Detect which cell encompasses the target text, then output its [X, Y] center coordinate. 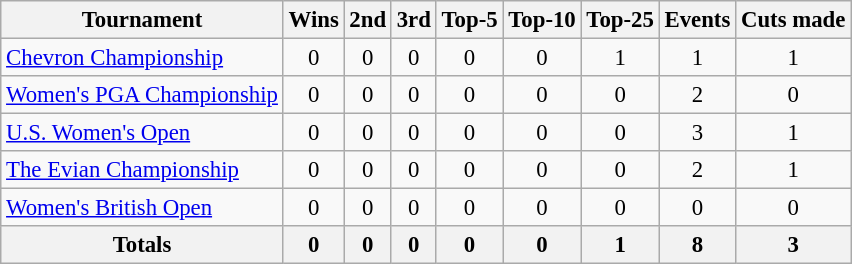
Top-10 [542, 20]
Women's PGA Championship [142, 95]
Women's British Open [142, 208]
2nd [368, 20]
Totals [142, 245]
Top-5 [470, 20]
3rd [414, 20]
Wins [314, 20]
Tournament [142, 20]
The Evian Championship [142, 170]
Top-25 [620, 20]
Events [697, 20]
Cuts made [794, 20]
8 [697, 245]
U.S. Women's Open [142, 133]
Chevron Championship [142, 58]
